Pinpoint the cell where the given text exists, returning its (x, y) midpoint coordinate. 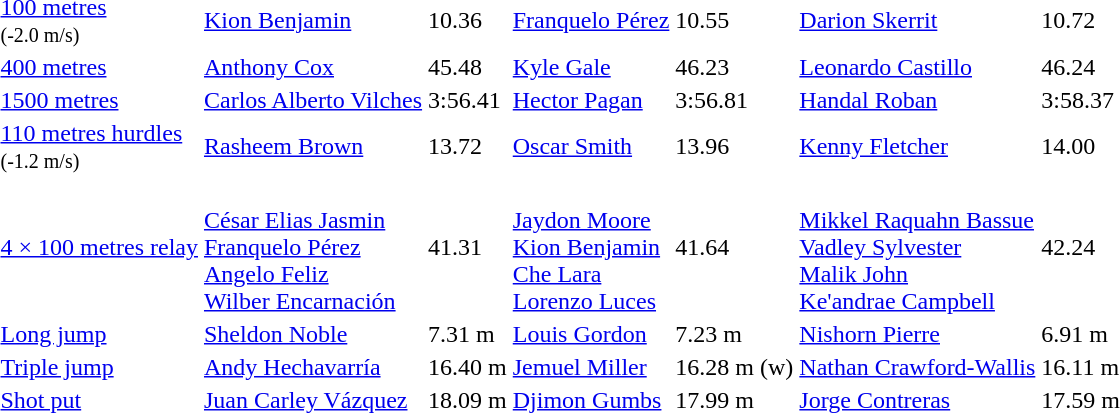
Carlos Alberto Vilches (312, 100)
41.64 (734, 247)
Nathan Crawford-Wallis (918, 367)
13.96 (734, 146)
13.72 (468, 146)
Leonardo Castillo (918, 67)
Nishorn Pierre (918, 334)
Hector Pagan (591, 100)
3:56.41 (468, 100)
Jemuel Miller (591, 367)
Mikkel Raquahn BassueVadley SylvesterMalik JohnKe'andrae Campbell (918, 247)
Anthony Cox (312, 67)
Kyle Gale (591, 67)
41.31 (468, 247)
46.23 (734, 67)
Kenny Fletcher (918, 146)
3:56.81 (734, 100)
César Elias JasminFranquelo PérezAngelo FelizWilber Encarnación (312, 247)
7.23 m (734, 334)
16.40 m (468, 367)
Handal Roban (918, 100)
Louis Gordon (591, 334)
45.48 (468, 67)
Rasheem Brown (312, 146)
Oscar Smith (591, 146)
16.28 m (w) (734, 367)
Sheldon Noble (312, 334)
Jaydon MooreKion BenjaminChe LaraLorenzo Luces (591, 247)
Andy Hechavarría (312, 367)
7.31 m (468, 334)
